Scan for the cell matching the given text and deliver its (X, Y) coordinate at center. 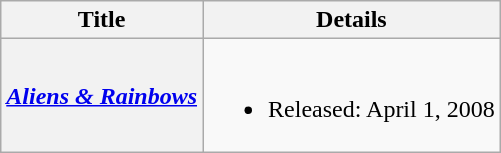
Title (102, 20)
Released: April 1, 2008 (352, 96)
Aliens & Rainbows (102, 96)
Details (352, 20)
